Return [X, Y] of the center of cell containing provided text 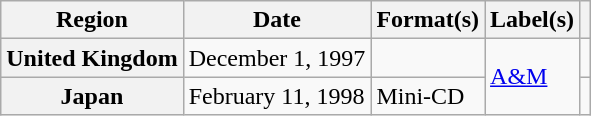
Japan [92, 96]
February 11, 1998 [277, 96]
A&M [532, 77]
Format(s) [428, 20]
United Kingdom [92, 58]
Date [277, 20]
Region [92, 20]
Label(s) [532, 20]
December 1, 1997 [277, 58]
Mini-CD [428, 96]
